Detect which cell encompasses the target text, then output its [X, Y] center coordinate. 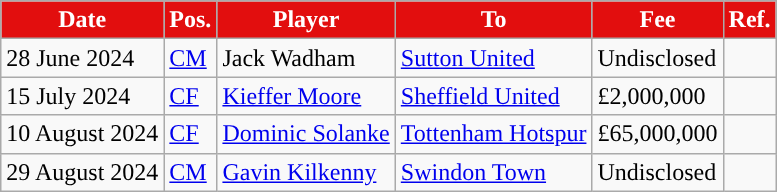
Player [306, 20]
29 August 2024 [82, 172]
Date [82, 20]
Fee [658, 20]
£65,000,000 [658, 134]
Kieffer Moore [306, 96]
Tottenham Hotspur [494, 134]
£2,000,000 [658, 96]
Pos. [190, 20]
10 August 2024 [82, 134]
Ref. [750, 20]
To [494, 20]
Gavin Kilkenny [306, 172]
Sutton United [494, 58]
28 June 2024 [82, 58]
Sheffield United [494, 96]
15 July 2024 [82, 96]
Swindon Town [494, 172]
Dominic Solanke [306, 134]
Jack Wadham [306, 58]
